Pinpoint the cell where the given text exists, returning its (x, y) midpoint coordinate. 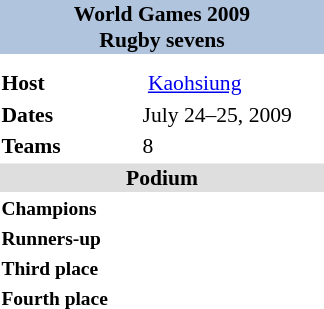
Podium (162, 178)
8 (232, 146)
Runners-up (69, 238)
Host (69, 83)
Dates (69, 114)
Kaohsiung (232, 83)
July 24–25, 2009 (232, 114)
World Games 2009Rugby sevens (162, 27)
Third place (69, 268)
Champions (69, 208)
Teams (69, 146)
